Provide the (X, Y) coordinate of the cell's center where the given text is located.  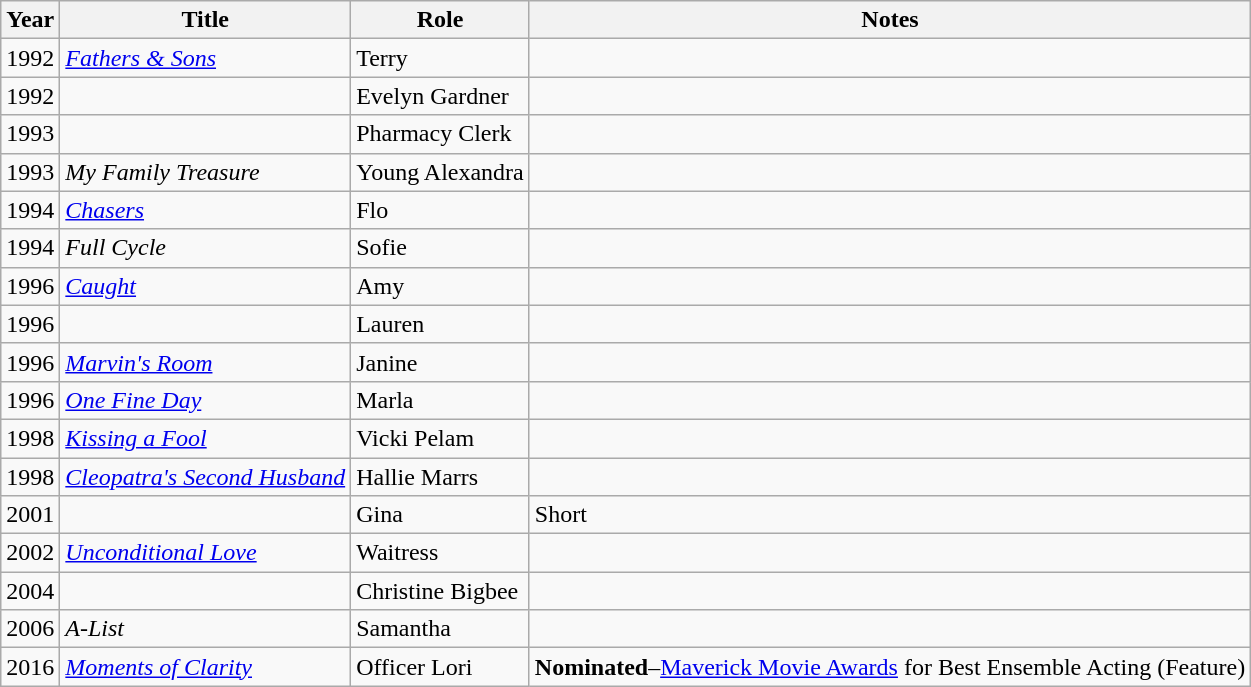
Nominated–Maverick Movie Awards for Best Ensemble Acting (Feature) (890, 667)
Terry (440, 58)
Chasers (206, 210)
Cleopatra's Second Husband (206, 477)
One Fine Day (206, 400)
Gina (440, 515)
Fathers & Sons (206, 58)
Marla (440, 400)
Young Alexandra (440, 172)
2016 (30, 667)
Waitress (440, 553)
My Family Treasure (206, 172)
Evelyn Gardner (440, 96)
Caught (206, 286)
Title (206, 20)
Kissing a Fool (206, 438)
Marvin's Room (206, 362)
Year (30, 20)
Sofie (440, 248)
Hallie Marrs (440, 477)
2002 (30, 553)
2001 (30, 515)
Flo (440, 210)
Amy (440, 286)
A-List (206, 629)
Short (890, 515)
Role (440, 20)
Officer Lori (440, 667)
Pharmacy Clerk (440, 134)
Samantha (440, 629)
Lauren (440, 324)
Janine (440, 362)
Notes (890, 20)
Full Cycle (206, 248)
Moments of Clarity (206, 667)
2006 (30, 629)
Christine Bigbee (440, 591)
2004 (30, 591)
Vicki Pelam (440, 438)
Unconditional Love (206, 553)
